Find where the given text appears and provide that cell's center as (x, y) coordinate. 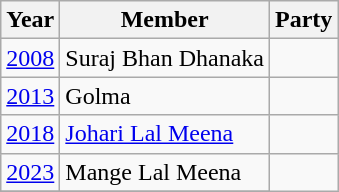
Year (30, 20)
2018 (30, 134)
Member (165, 20)
Johari Lal Meena (165, 134)
Mange Lal Meena (165, 172)
Golma (165, 96)
2013 (30, 96)
2008 (30, 58)
Suraj Bhan Dhanaka (165, 58)
2023 (30, 172)
Party (303, 20)
